Extract the (X, Y) coordinate from the center of the cell holding the provided text.  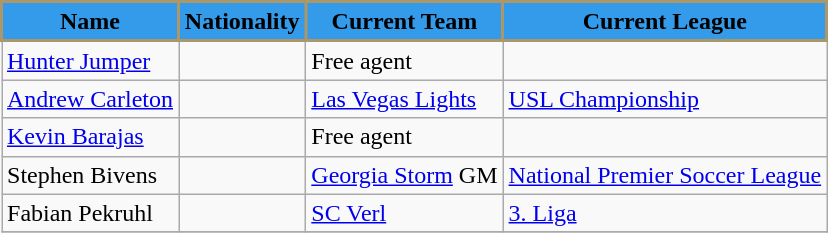
Las Vegas Lights (404, 99)
Georgia Storm GM (404, 175)
National Premier Soccer League (665, 175)
USL Championship (665, 99)
Stephen Bivens (90, 175)
Fabian Pekruhl (90, 213)
Current Team (404, 22)
Nationality (242, 22)
Hunter Jumper (90, 60)
SC Verl (404, 213)
3. Liga (665, 213)
Name (90, 22)
Andrew Carleton (90, 99)
Current League (665, 22)
Kevin Barajas (90, 137)
